Find where the given text appears and provide that cell's center as (X, Y) coordinate. 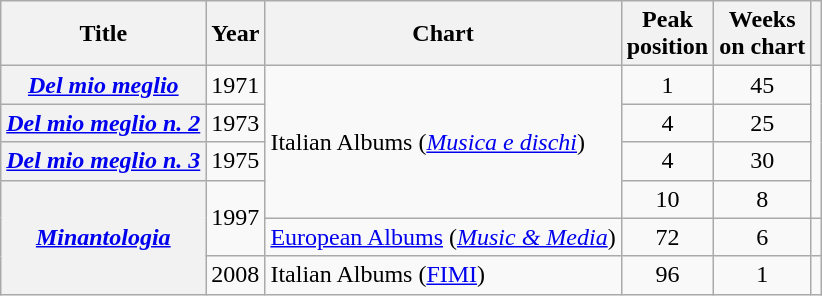
Weekson chart (762, 34)
Italian Albums (Musica e dischi) (443, 142)
1997 (236, 218)
Peakposition (667, 34)
96 (667, 275)
Year (236, 34)
European Albums (Music & Media) (443, 237)
45 (762, 85)
8 (762, 199)
1975 (236, 161)
Del mio meglio (104, 85)
72 (667, 237)
Title (104, 34)
Chart (443, 34)
Italian Albums (FIMI) (443, 275)
1971 (236, 85)
1973 (236, 123)
2008 (236, 275)
10 (667, 199)
Minantologia (104, 237)
6 (762, 237)
Del mio meglio n. 2 (104, 123)
30 (762, 161)
Del mio meglio n. 3 (104, 161)
25 (762, 123)
